Return the [x, y] coordinate for the center point of the cell that contains the specified text.  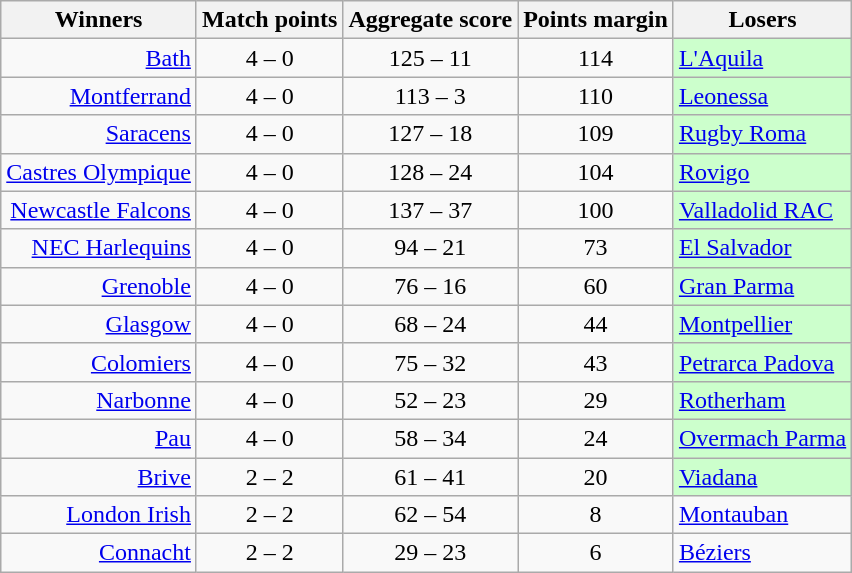
Montauban [762, 515]
73 [596, 248]
128 – 24 [430, 172]
75 – 32 [430, 362]
Petrarca Padova [762, 362]
100 [596, 210]
61 – 41 [430, 477]
Losers [762, 20]
52 – 23 [430, 400]
Narbonne [99, 400]
Colomiers [99, 362]
24 [596, 438]
Match points [269, 20]
Rovigo [762, 172]
62 – 54 [430, 515]
114 [596, 58]
Newcastle Falcons [99, 210]
Overmach Parma [762, 438]
Montferrand [99, 96]
104 [596, 172]
Rugby Roma [762, 134]
20 [596, 477]
Castres Olympique [99, 172]
Brive [99, 477]
109 [596, 134]
113 – 3 [430, 96]
Béziers [762, 553]
6 [596, 553]
Leonessa [762, 96]
Gran Parma [762, 286]
125 – 11 [430, 58]
76 – 16 [430, 286]
127 – 18 [430, 134]
London Irish [99, 515]
43 [596, 362]
68 – 24 [430, 324]
Rotherham [762, 400]
94 – 21 [430, 248]
Viadana [762, 477]
Grenoble [99, 286]
Aggregate score [430, 20]
29 [596, 400]
Glasgow [99, 324]
110 [596, 96]
137 – 37 [430, 210]
44 [596, 324]
60 [596, 286]
Points margin [596, 20]
NEC Harlequins [99, 248]
L'Aquila [762, 58]
29 – 23 [430, 553]
Valladolid RAC [762, 210]
Montpellier [762, 324]
Connacht [99, 553]
8 [596, 515]
Bath [99, 58]
El Salvador [762, 248]
Saracens [99, 134]
Winners [99, 20]
58 – 34 [430, 438]
Pau [99, 438]
